Extract the [x, y] coordinate from the center of the cell holding the provided text.  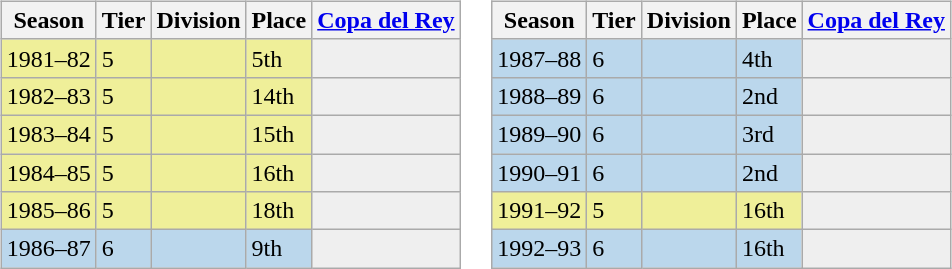
1982–83 [48, 96]
5th [279, 58]
1983–84 [48, 134]
3rd [769, 134]
1981–82 [48, 58]
15th [279, 134]
1986–87 [48, 249]
1991–92 [540, 211]
1988–89 [540, 96]
4th [769, 58]
9th [279, 249]
1990–91 [540, 173]
1984–85 [48, 173]
1989–90 [540, 134]
1987–88 [540, 58]
18th [279, 211]
1985–86 [48, 211]
14th [279, 96]
1992–93 [540, 249]
